Scan for the cell matching the given text and deliver its (x, y) coordinate at center. 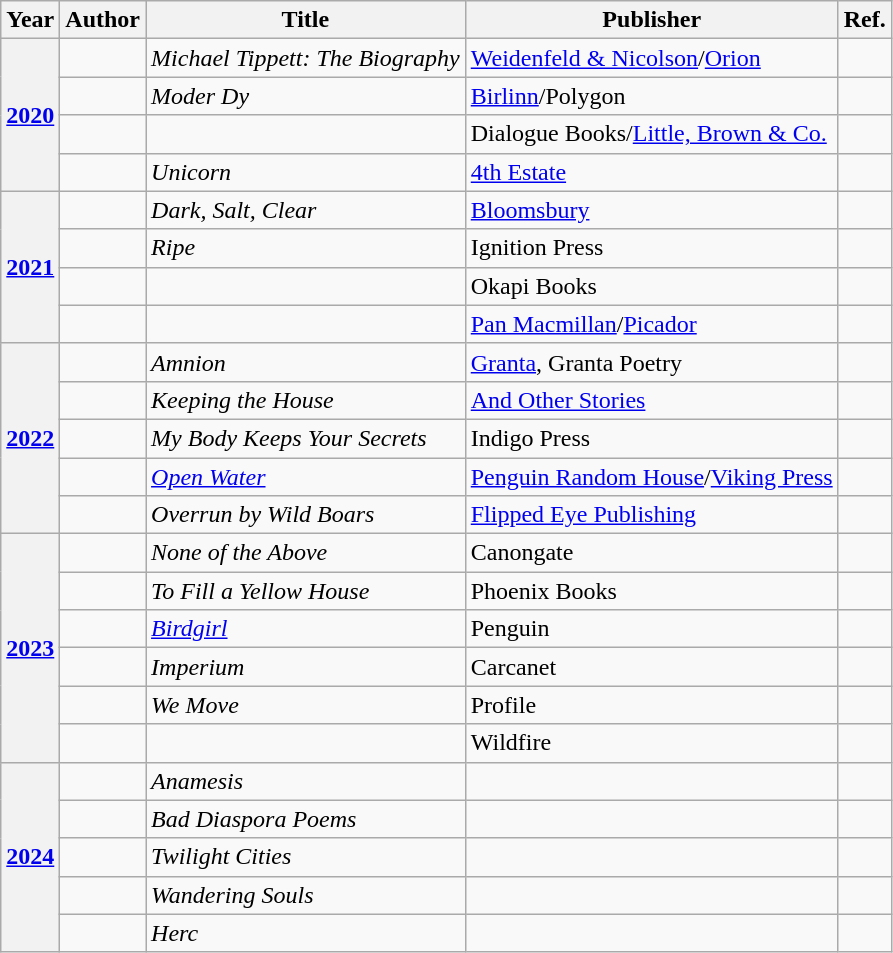
Imperium (306, 667)
None of the Above (306, 553)
Carcanet (652, 667)
Canongate (652, 553)
Birdgirl (306, 629)
Penguin (652, 629)
Ref. (864, 20)
Title (306, 20)
And Other Stories (652, 400)
Phoenix Books (652, 591)
Keeping the House (306, 400)
Bad Diaspora Poems (306, 819)
Dialogue Books/Little, Brown & Co. (652, 134)
Pan Macmillan/Picador (652, 324)
Ignition Press (652, 248)
2024 (30, 857)
Amnion (306, 362)
2023 (30, 648)
Profile (652, 705)
To Fill a Yellow House (306, 591)
Author (103, 20)
Open Water (306, 477)
Year (30, 20)
2020 (30, 115)
Wandering Souls (306, 895)
Publisher (652, 20)
Indigo Press (652, 438)
Overrun by Wild Boars (306, 515)
Anamesis (306, 781)
Wildfire (652, 743)
Twilight Cities (306, 857)
Bloomsbury (652, 210)
Michael Tippett: The Biography (306, 58)
Granta, Granta Poetry (652, 362)
Ripe (306, 248)
4th Estate (652, 172)
2022 (30, 438)
Unicorn (306, 172)
Flipped Eye Publishing (652, 515)
Birlinn/Polygon (652, 96)
Weidenfeld & Nicolson/Orion (652, 58)
Okapi Books (652, 286)
Herc (306, 933)
My Body Keeps Your Secrets (306, 438)
Penguin Random House/Viking Press (652, 477)
We Move (306, 705)
2021 (30, 267)
Moder Dy (306, 96)
Dark, Salt, Clear (306, 210)
